Search for the cell housing the specified text and yield its (x, y) center coordinate. 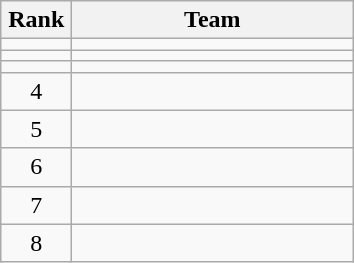
Team (212, 20)
5 (36, 129)
4 (36, 91)
Rank (36, 20)
8 (36, 243)
7 (36, 205)
6 (36, 167)
